Provide the [X, Y] coordinate of the cell's center where the given text is located.  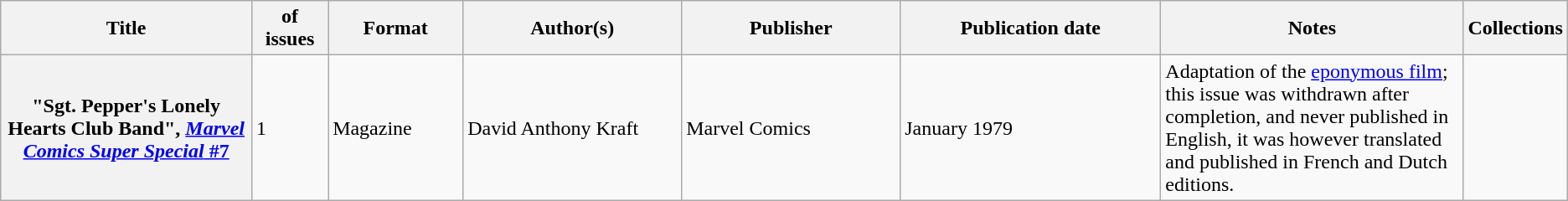
Magazine [395, 127]
Publisher [791, 28]
Publication date [1030, 28]
Notes [1312, 28]
of issues [290, 28]
Marvel Comics [791, 127]
Format [395, 28]
David Anthony Kraft [573, 127]
Title [126, 28]
1 [290, 127]
Collections [1515, 28]
January 1979 [1030, 127]
Author(s) [573, 28]
"Sgt. Pepper's Lonely Hearts Club Band", Marvel Comics Super Special #7 [126, 127]
